Extract the (X, Y) coordinate from the center of the cell holding the provided text.  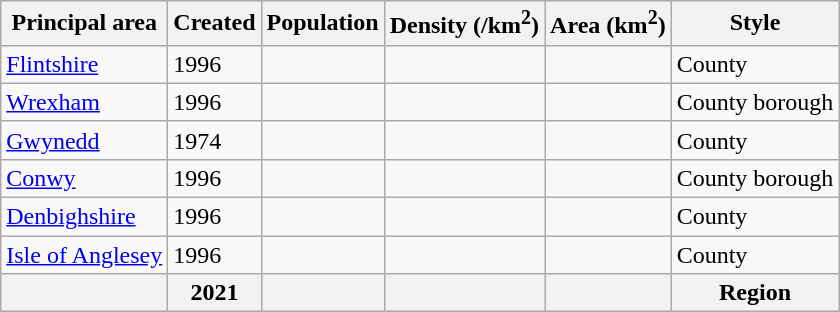
Density (/km2) (464, 24)
Principal area (84, 24)
Region (755, 293)
Area (km2) (608, 24)
Created (214, 24)
Wrexham (84, 102)
Conwy (84, 178)
Isle of Anglesey (84, 255)
Flintshire (84, 64)
Population (322, 24)
Denbighshire (84, 217)
Gwynedd (84, 140)
1974 (214, 140)
Style (755, 24)
2021 (214, 293)
